Return [x, y] of the center of cell containing provided text 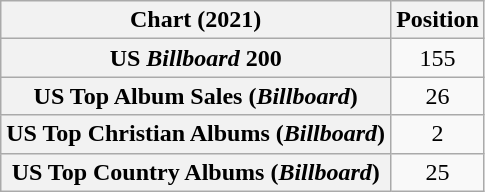
25 [438, 172]
2 [438, 134]
US Billboard 200 [196, 58]
US Top Country Albums (Billboard) [196, 172]
Position [438, 20]
26 [438, 96]
US Top Album Sales (Billboard) [196, 96]
155 [438, 58]
US Top Christian Albums (Billboard) [196, 134]
Chart (2021) [196, 20]
